Detect which cell encompasses the target text, then output its (x, y) center coordinate. 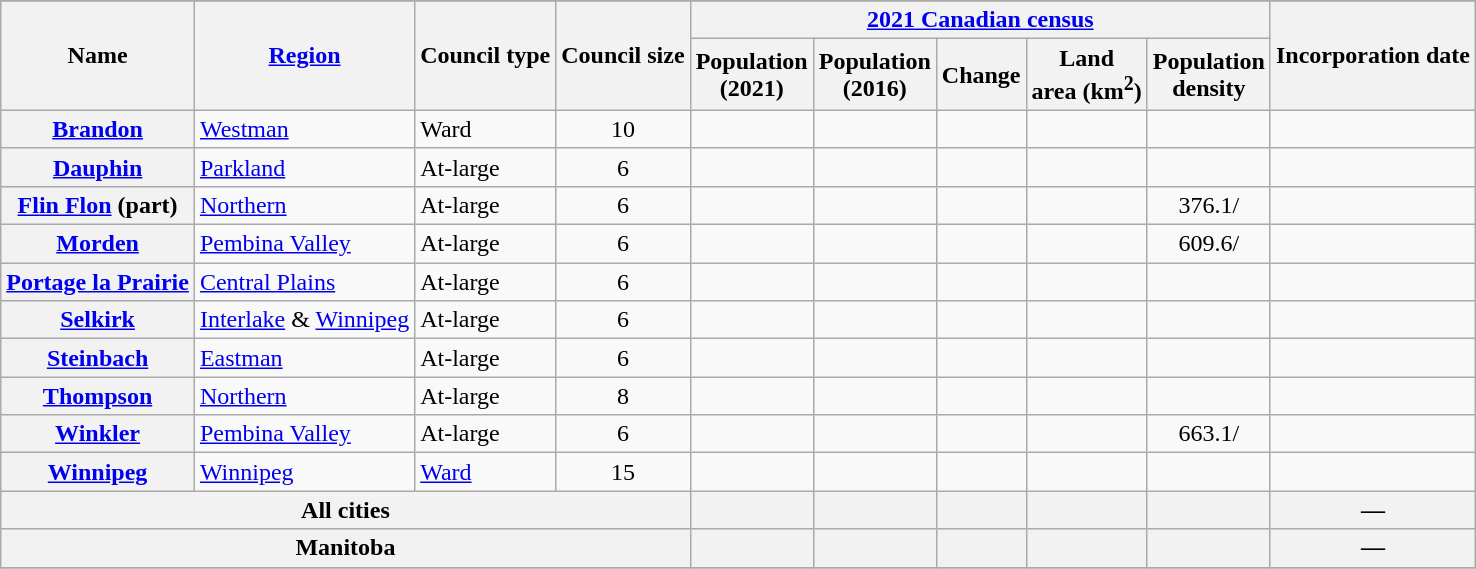
2021 Canadian census (980, 20)
Change (981, 75)
All cities (346, 510)
609.6/ (1208, 244)
663.1/ (1208, 434)
Morden (98, 244)
Winkler (98, 434)
10 (623, 129)
Name (98, 56)
Steinbach (98, 358)
Populationdensity (1208, 75)
Brandon (98, 129)
Westman (304, 129)
Flin Flon (part) (98, 205)
15 (623, 472)
376.1/ (1208, 205)
Landarea (km2) (1086, 75)
Council size (623, 56)
Eastman (304, 358)
Manitoba (346, 548)
Interlake & Winnipeg (304, 320)
Thompson (98, 396)
Parkland (304, 167)
8 (623, 396)
Selkirk (98, 320)
Dauphin (98, 167)
Central Plains (304, 282)
Council type (486, 56)
Region (304, 56)
Portage la Prairie (98, 282)
Incorporation date (1372, 56)
Population(2016) (874, 75)
Population(2021) (752, 75)
